Scan for the cell matching the given text and deliver its [X, Y] coordinate at center. 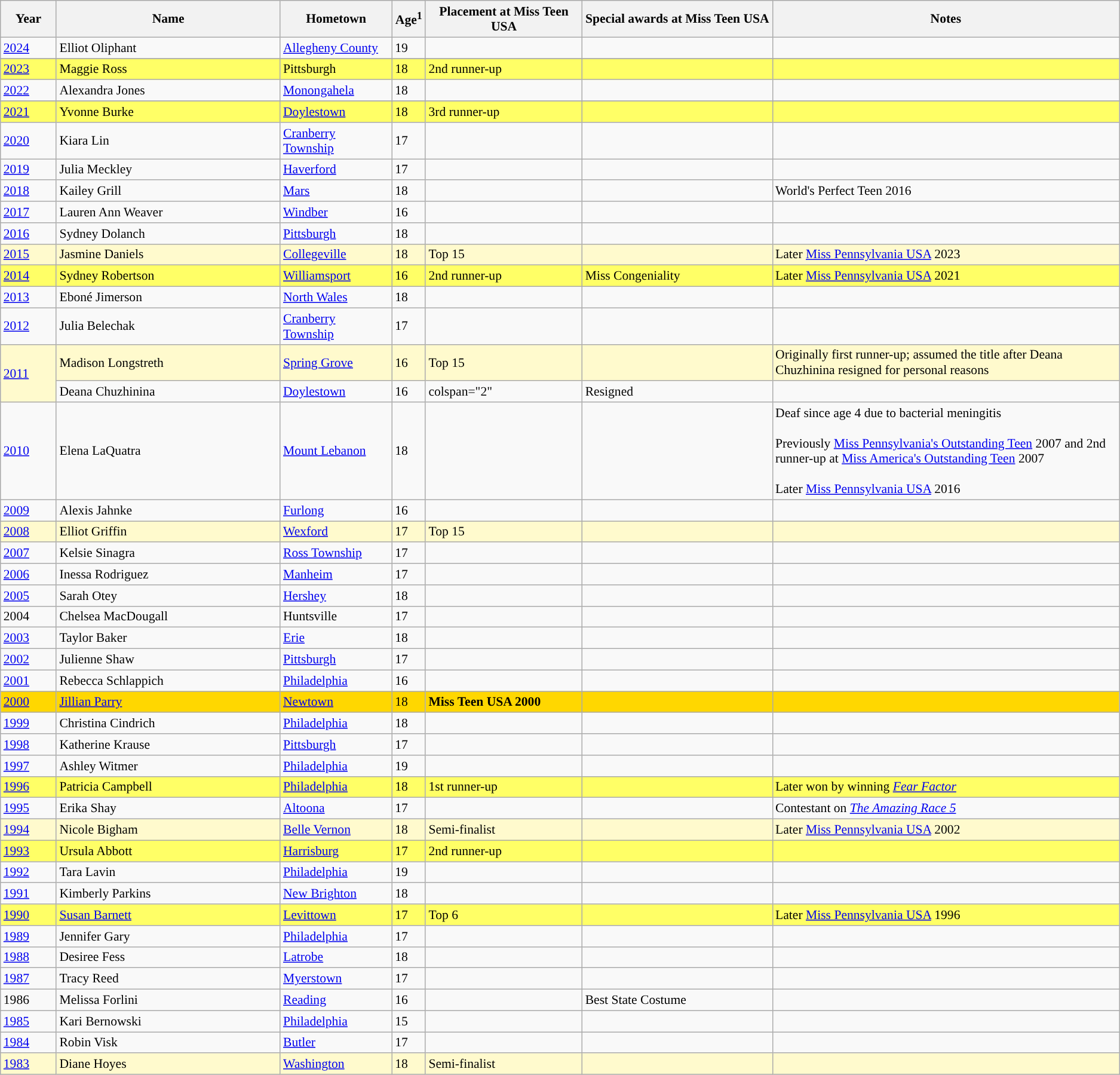
1991 [29, 894]
Spring Grove [336, 362]
2011 [29, 373]
3rd runner-up [504, 112]
Age1 [409, 19]
2018 [29, 191]
Ashley Witmer [168, 766]
Latrobe [336, 957]
Originally first runner-up; assumed the title after Deana Chuzhinina resigned for personal reasons [946, 362]
Jasmine Daniels [168, 255]
Jennifer Gary [168, 936]
2004 [29, 617]
Monongahela [336, 91]
1994 [29, 830]
Notes [946, 19]
Later Miss Pennsylvania USA 2021 [946, 276]
1986 [29, 1000]
1st runner-up [504, 787]
2006 [29, 574]
2021 [29, 112]
1987 [29, 979]
1997 [29, 766]
Belle Vernon [336, 830]
Huntsville [336, 617]
Newtown [336, 702]
Later Miss Pennsylvania USA 2023 [946, 255]
2024 [29, 48]
Kari Bernowski [168, 1021]
Kimberly Parkins [168, 894]
Julienne Shaw [168, 660]
Wexford [336, 532]
1988 [29, 957]
Katherine Krause [168, 745]
2012 [29, 326]
1989 [29, 936]
Julia Meckley [168, 170]
Jillian Parry [168, 702]
2016 [29, 234]
2008 [29, 532]
Elliot Griffin [168, 532]
colspan="2" [504, 392]
2023 [29, 69]
Top 6 [504, 915]
Eboné Jimerson [168, 298]
Special awards at Miss Teen USA [677, 19]
2009 [29, 510]
Later won by winning Fear Factor [946, 787]
2005 [29, 596]
2017 [29, 212]
1990 [29, 915]
2007 [29, 553]
Patricia Campbell [168, 787]
Diane Hoyes [168, 1064]
Inessa Rodriguez [168, 574]
Sarah Otey [168, 596]
Susan Barnett [168, 915]
Elena LaQuatra [168, 451]
World's Perfect Teen 2016 [946, 191]
Manheim [336, 574]
Deana Chuzhinina [168, 392]
Elliot Oliphant [168, 48]
Sydney Dolanch [168, 234]
1998 [29, 745]
2022 [29, 91]
Placement at Miss Teen USA [504, 19]
Rebecca Schlappich [168, 681]
Robin Visk [168, 1043]
1993 [29, 851]
2013 [29, 298]
Altoona [336, 808]
1996 [29, 787]
Kailey Grill [168, 191]
2020 [29, 141]
Allegheny County [336, 48]
Butler [336, 1043]
Hometown [336, 19]
Desiree Fess [168, 957]
Myerstown [336, 979]
2019 [29, 170]
Julia Belechak [168, 326]
Windber [336, 212]
Melissa Forlini [168, 1000]
Haverford [336, 170]
Williamsport [336, 276]
2015 [29, 255]
Lauren Ann Weaver [168, 212]
Chelsea MacDougall [168, 617]
Erie [336, 638]
1984 [29, 1043]
Erika Shay [168, 808]
Yvonne Burke [168, 112]
2010 [29, 451]
Mars [336, 191]
Alexis Jahnke [168, 510]
1985 [29, 1021]
Kelsie Sinagra [168, 553]
Year [29, 19]
1995 [29, 808]
1983 [29, 1064]
1999 [29, 724]
Name [168, 19]
2014 [29, 276]
Best State Costume [677, 1000]
Tara Lavin [168, 872]
Mount Lebanon [336, 451]
Maggie Ross [168, 69]
Hershey [336, 596]
Kiara Lin [168, 141]
Taylor Baker [168, 638]
2000 [29, 702]
Ross Township [336, 553]
2002 [29, 660]
2003 [29, 638]
Later Miss Pennsylvania USA 2002 [946, 830]
Madison Longstreth [168, 362]
Contestant on The Amazing Race 5 [946, 808]
Levittown [336, 915]
Later Miss Pennsylvania USA 1996 [946, 915]
Washington [336, 1064]
Miss Congeniality [677, 276]
Resigned [677, 392]
15 [409, 1021]
Sydney Robertson [168, 276]
Reading [336, 1000]
Nicole Bigham [168, 830]
New Brighton [336, 894]
Furlong [336, 510]
Tracy Reed [168, 979]
Alexandra Jones [168, 91]
North Wales [336, 298]
2001 [29, 681]
Miss Teen USA 2000 [504, 702]
Collegeville [336, 255]
1992 [29, 872]
Christina Cindrich [168, 724]
Harrisburg [336, 851]
Ursula Abbott [168, 851]
